Identify which cell holds the provided text, then report its (X, Y) central coordinate. 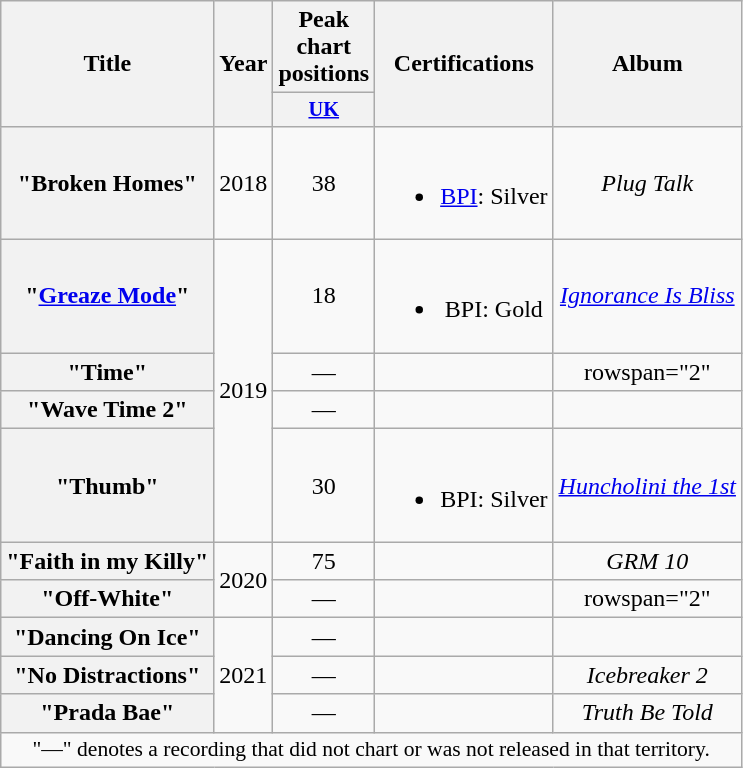
Certifications (464, 64)
"Broken Homes" (108, 182)
"Off-White" (108, 599)
"No Distractions" (108, 675)
Huncholini the 1st (647, 486)
2018 (244, 182)
Year (244, 64)
Icebreaker 2 (647, 675)
"Wave Time 2" (108, 410)
GRM 10 (647, 561)
"Greaze Mode" (108, 296)
"Faith in my Killy" (108, 561)
2019 (244, 391)
30 (324, 486)
18 (324, 296)
"Time" (108, 372)
75 (324, 561)
Album (647, 64)
UK (324, 110)
Title (108, 64)
"Dancing On Ice" (108, 637)
"Thumb" (108, 486)
38 (324, 182)
BPI: Gold (464, 296)
"Prada Bae" (108, 713)
Peak chart positions (324, 47)
Plug Talk (647, 182)
Ignorance Is Bliss (647, 296)
Truth Be Told (647, 713)
"—" denotes a recording that did not chart or was not released in that territory. (372, 750)
2020 (244, 580)
2021 (244, 675)
